Provide the (x, y) coordinate of the cell's center where the given text is located.  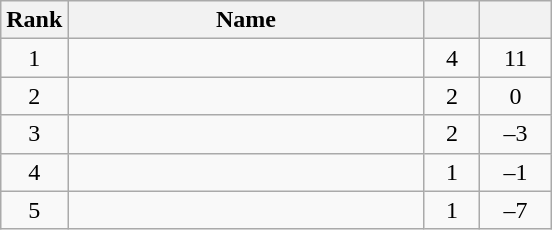
11 (516, 58)
Name (246, 20)
–3 (516, 134)
0 (516, 96)
3 (34, 134)
–7 (516, 210)
Rank (34, 20)
–1 (516, 172)
5 (34, 210)
